Determine the (x, y) coordinate at the center of the cell enclosing the given text.  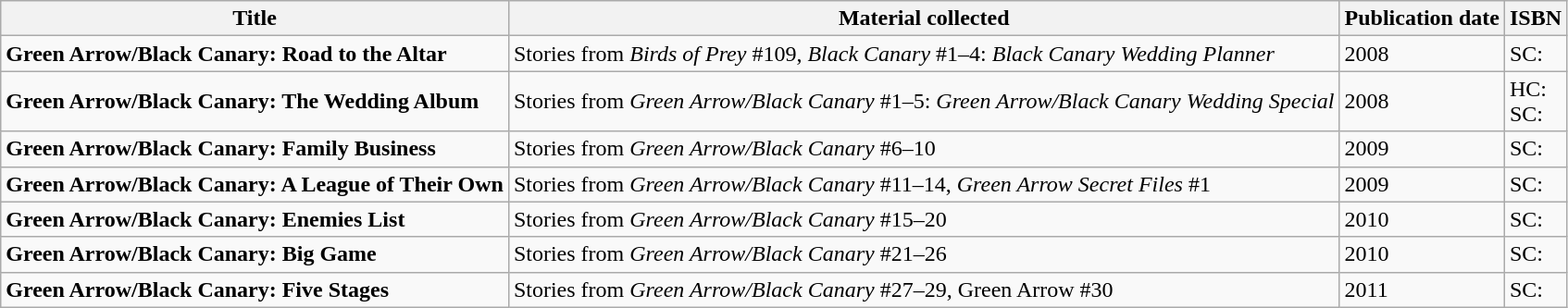
Stories from Green Arrow/Black Canary #11–14, Green Arrow Secret Files #1 (924, 184)
Green Arrow/Black Canary: Family Business (255, 149)
Green Arrow/Black Canary: A League of Their Own (255, 184)
Material collected (924, 18)
Stories from Green Arrow/Black Canary #1–5: Green Arrow/Black Canary Wedding Special (924, 102)
HC: SC: (1535, 102)
2011 (1422, 290)
Publication date (1422, 18)
Stories from Green Arrow/Black Canary #15–20 (924, 219)
Green Arrow/Black Canary: The Wedding Album (255, 102)
ISBN (1535, 18)
Stories from Birds of Prey #109, Black Canary #1–4: Black Canary Wedding Planner (924, 54)
Green Arrow/Black Canary: Five Stages (255, 290)
Stories from Green Arrow/Black Canary #27–29, Green Arrow #30 (924, 290)
Title (255, 18)
Green Arrow/Black Canary: Enemies List (255, 219)
Green Arrow/Black Canary: Road to the Altar (255, 54)
Green Arrow/Black Canary: Big Game (255, 254)
Stories from Green Arrow/Black Canary #21–26 (924, 254)
Stories from Green Arrow/Black Canary #6–10 (924, 149)
